Provide the (X, Y) coordinate of the cell's center where the given text is located.  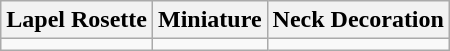
Lapel Rosette (77, 20)
Neck Decoration (358, 20)
Miniature (210, 20)
